From the cell containing the given text, extract its center point as (X, Y) coordinate. 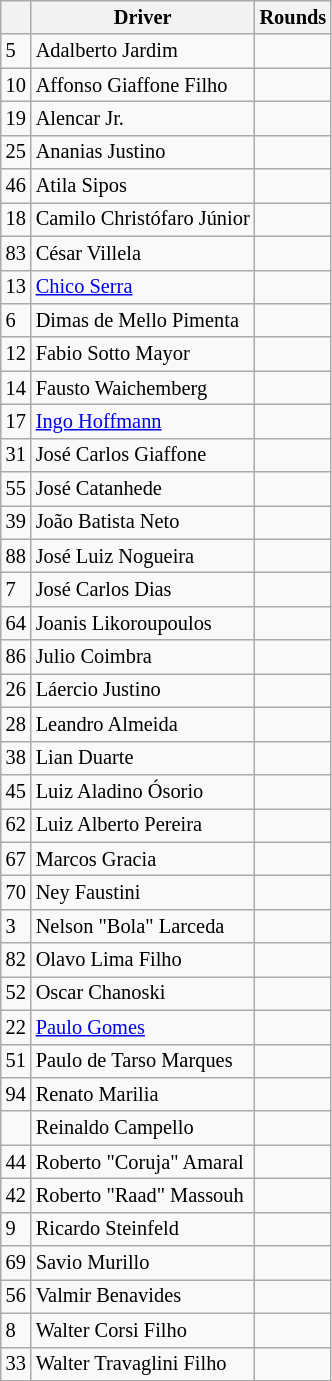
88 (16, 556)
39 (16, 522)
33 (16, 1364)
Luiz Alberto Pereira (143, 825)
Walter Travaglini Filho (143, 1364)
64 (16, 623)
18 (16, 219)
Marcos Gracia (143, 859)
Lian Duarte (143, 758)
19 (16, 118)
31 (16, 455)
Fausto Waichemberg (143, 388)
Dimas de Mello Pimenta (143, 320)
83 (16, 253)
Paulo de Tarso Marques (143, 1061)
Joanis Likoroupoulos (143, 623)
51 (16, 1061)
5 (16, 51)
José Carlos Dias (143, 589)
Ricardo Steinfeld (143, 1229)
Fabio Sotto Mayor (143, 354)
9 (16, 1229)
Nelson "Bola" Larceda (143, 926)
70 (16, 892)
12 (16, 354)
Olavo Lima Filho (143, 960)
Camilo Christófaro Júnior (143, 219)
13 (16, 287)
Valmir Benavides (143, 1296)
Reinaldo Campello (143, 1128)
3 (16, 926)
Oscar Chanoski (143, 993)
Julio Coimbra (143, 657)
José Catanhede (143, 489)
Renato Marilia (143, 1094)
22 (16, 1027)
Savio Murillo (143, 1263)
86 (16, 657)
João Batista Neto (143, 522)
Ananias Justino (143, 152)
46 (16, 186)
94 (16, 1094)
14 (16, 388)
Paulo Gomes (143, 1027)
52 (16, 993)
38 (16, 758)
67 (16, 859)
Driver (143, 17)
Ney Faustini (143, 892)
62 (16, 825)
Ingo Hoffmann (143, 421)
César Villela (143, 253)
6 (16, 320)
Roberto "Coruja" Amaral (143, 1162)
Rounds (294, 17)
10 (16, 85)
25 (16, 152)
7 (16, 589)
8 (16, 1330)
56 (16, 1296)
Láercio Justino (143, 690)
Adalberto Jardim (143, 51)
José Carlos Giaffone (143, 455)
44 (16, 1162)
45 (16, 791)
82 (16, 960)
17 (16, 421)
55 (16, 489)
Walter Corsi Filho (143, 1330)
Leandro Almeida (143, 724)
Chico Serra (143, 287)
José Luiz Nogueira (143, 556)
28 (16, 724)
69 (16, 1263)
Luiz Aladino Ósorio (143, 791)
Affonso Giaffone Filho (143, 85)
26 (16, 690)
Atila Sipos (143, 186)
Roberto "Raad" Massouh (143, 1195)
Alencar Jr. (143, 118)
42 (16, 1195)
